Scan for the cell matching the given text and deliver its (x, y) coordinate at center. 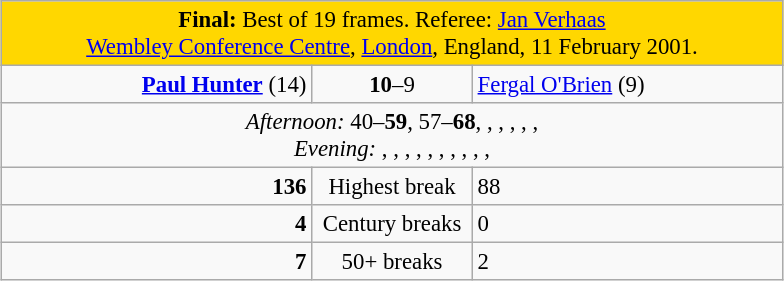
Afternoon: 40–59, 57–68, , , , , , Evening: , , , , , , , , , , (392, 136)
4 (156, 224)
Highest break (392, 187)
Fergal O'Brien (9) (628, 85)
2 (628, 262)
Paul Hunter (14) (156, 85)
50+ breaks (392, 262)
10–9 (392, 85)
0 (628, 224)
Century breaks (392, 224)
Final: Best of 19 frames. Referee: Jan VerhaasWembley Conference Centre, London, England, 11 February 2001. (392, 34)
7 (156, 262)
88 (628, 187)
136 (156, 187)
